Capture the cell that displays the provided text and extract its (x, y) central coordinate. 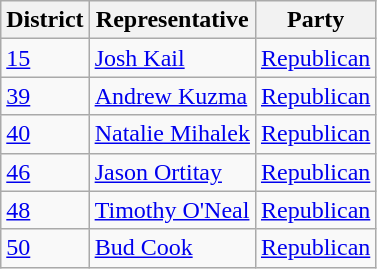
50 (45, 248)
Party (315, 20)
40 (45, 134)
15 (45, 58)
46 (45, 172)
District (45, 20)
Andrew Kuzma (172, 96)
Representative (172, 20)
Timothy O'Neal (172, 210)
Bud Cook (172, 248)
Josh Kail (172, 58)
Jason Ortitay (172, 172)
39 (45, 96)
48 (45, 210)
Natalie Mihalek (172, 134)
